Locate the cell with the specified text and output its (x, y) center coordinate. 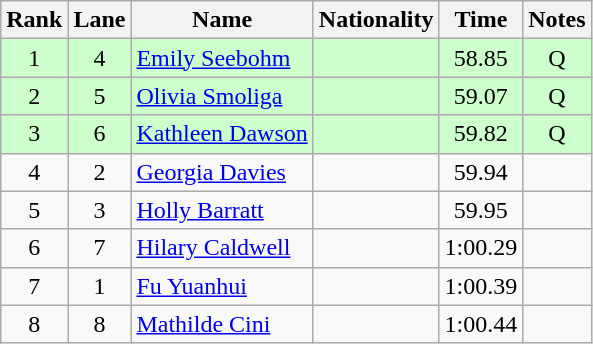
Time (481, 20)
59.07 (481, 96)
1:00.29 (481, 248)
59.95 (481, 210)
Georgia Davies (222, 172)
Hilary Caldwell (222, 248)
Nationality (376, 20)
Emily Seebohm (222, 58)
Name (222, 20)
Notes (557, 20)
Mathilde Cini (222, 324)
58.85 (481, 58)
1:00.44 (481, 324)
Kathleen Dawson (222, 134)
59.94 (481, 172)
Holly Barratt (222, 210)
59.82 (481, 134)
1:00.39 (481, 286)
Fu Yuanhui (222, 286)
Rank (34, 20)
Olivia Smoliga (222, 96)
Lane (100, 20)
